Locate the cell with the specified text and output its [x, y] center coordinate. 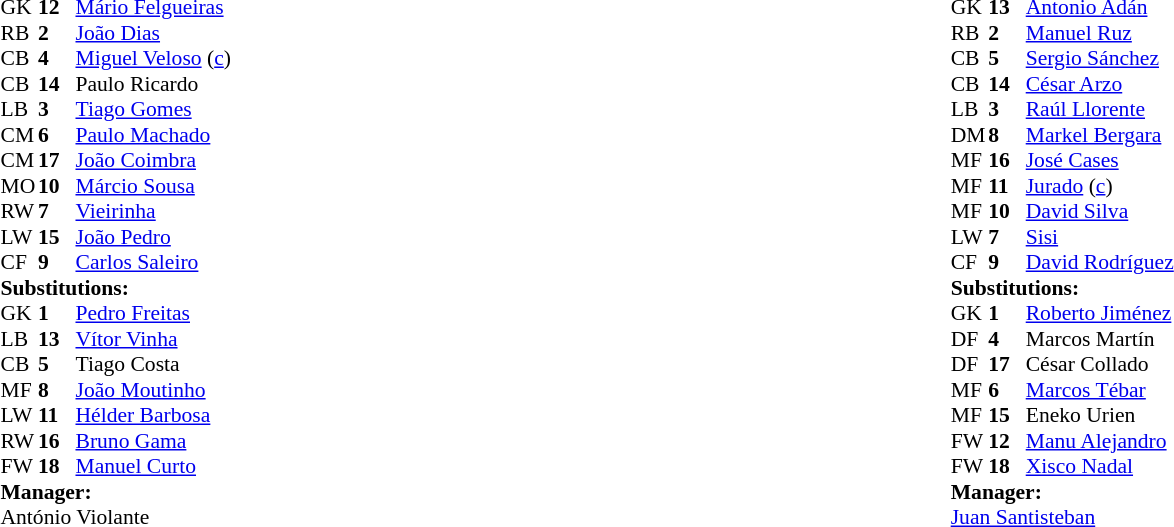
Marcos Tébar [1100, 390]
Vítor Vinha [153, 339]
Paulo Ricardo [153, 84]
DM [970, 135]
Sergio Sánchez [1100, 59]
Pedro Freitas [153, 313]
Bruno Gama [153, 441]
Tiago Costa [153, 365]
João Moutinho [153, 390]
David Silva [1100, 211]
César Arzo [1100, 84]
Sisi [1100, 237]
Tiago Gomes [153, 109]
Markel Bergara [1100, 135]
Jurado (c) [1100, 186]
Paulo Machado [153, 135]
Manuel Ruz [1100, 33]
Roberto Jiménez [1100, 313]
Márcio Sousa [153, 186]
MO [19, 186]
César Collado [1100, 365]
David Rodríguez [1100, 263]
12 [1007, 441]
Xisco Nadal [1100, 467]
13 [57, 339]
Raúl Llorente [1100, 109]
Carlos Saleiro [153, 263]
Eneko Urien [1100, 415]
José Cases [1100, 161]
João Pedro [153, 237]
Hélder Barbosa [153, 415]
Miguel Veloso (c) [153, 59]
Manu Alejandro [1100, 441]
Marcos Martín [1100, 339]
Vieirinha [153, 211]
Manuel Curto [153, 467]
João Dias [153, 33]
João Coimbra [153, 161]
